Find where the given text appears and provide that cell's center as [x, y] coordinate. 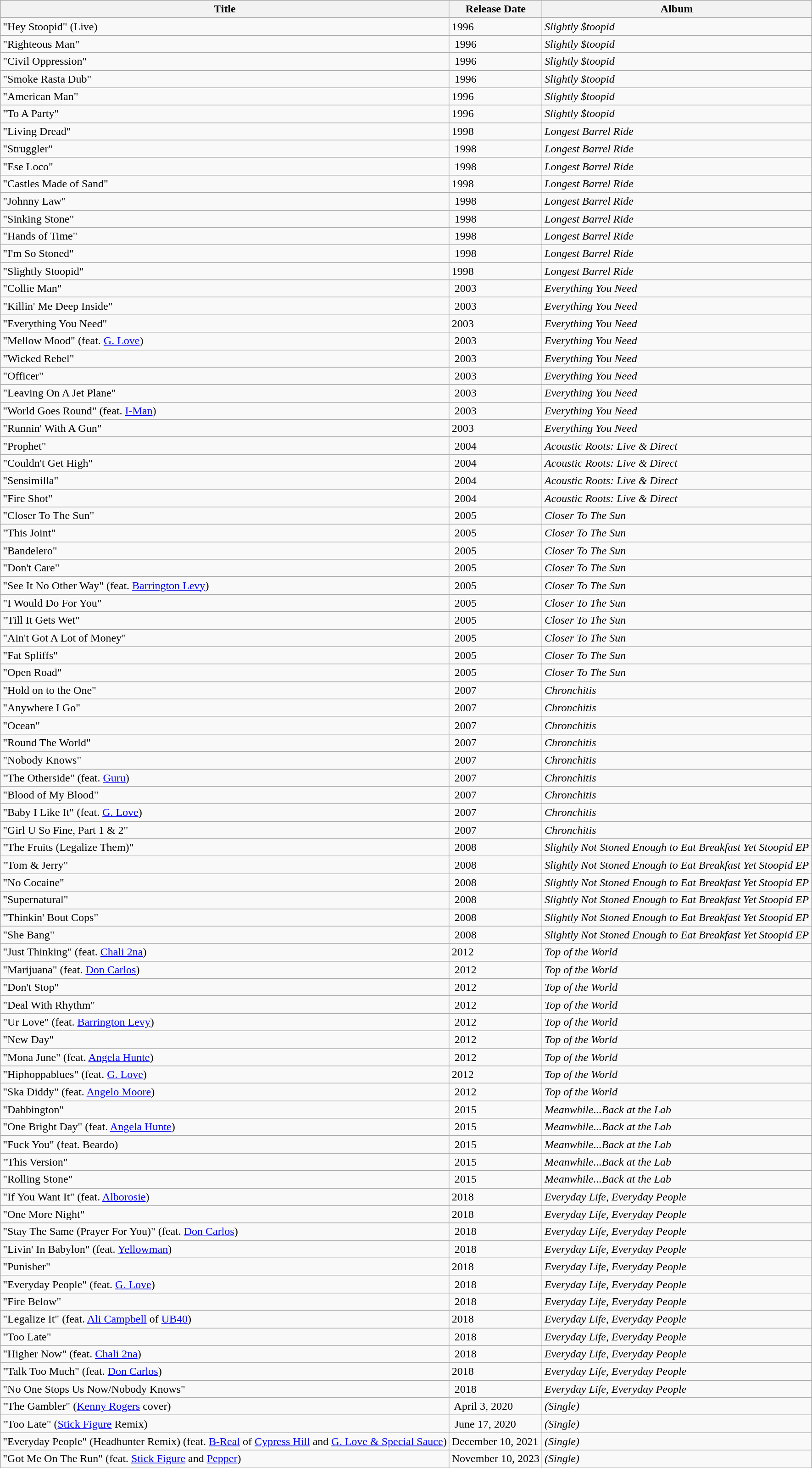
"This Version" [225, 1162]
"Till It Gets Wet" [225, 620]
"Stay The Same (Prayer For You)" (feat. Don Carlos) [225, 1232]
"Ese Loco" [225, 166]
"Sensimilla" [225, 480]
"One More Night" [225, 1214]
"Dabbington" [225, 1110]
"Livin' In Babylon" (feat. Yellowman) [225, 1249]
"See It No Other Way" (feat. Barrington Levy) [225, 586]
"Sinking Stone" [225, 219]
"Punisher" [225, 1267]
"Ocean" [225, 725]
"Talk Too Much" (feat. Don Carlos) [225, 1372]
"I Would Do For You" [225, 603]
"Legalize It" (feat. Ali Campbell of UB40) [225, 1319]
"Girl U So Fine, Part 1 & 2" [225, 830]
"Blood of My Blood" [225, 795]
"No Cocaine" [225, 882]
"This Joint" [225, 533]
"Tom & Jerry" [225, 865]
"World Goes Round" (feat. I-Man) [225, 411]
"Struggler" [225, 149]
"Got Me On The Run" (feat. Stick Figure and Pepper) [225, 1459]
"The Otherside" (feat. Guru) [225, 778]
Title [225, 9]
"Collie Man" [225, 289]
Release Date [495, 9]
"Open Road" [225, 673]
"Too Late" [225, 1337]
"Civil Oppression" [225, 61]
November 10, 2023 [495, 1459]
"Leaving On A Jet Plane" [225, 393]
June 17, 2020 [495, 1424]
"Mona June" (feat. Angela Hunte) [225, 1057]
"Officer" [225, 376]
"Hold on to the One" [225, 690]
"Nobody Knows" [225, 760]
"Hands of Time" [225, 236]
"Ain't Got A Lot of Money" [225, 638]
"To A Party" [225, 114]
"Too Late" (Stick Figure Remix) [225, 1424]
"Bandelero" [225, 551]
"If You Want It" (feat. Alborosie) [225, 1197]
"The Fruits (Legalize Them)" [225, 848]
"Couldn't Get High" [225, 463]
"The Gambler" (Kenny Rogers cover) [225, 1407]
"She Bang" [225, 935]
"New Day" [225, 1039]
"Everyday People" (Headhunter Remix) (feat. B-Real of Cypress Hill and G. Love & Special Sauce) [225, 1441]
"Wicked Rebel" [225, 358]
"Don't Care" [225, 568]
"Marijuana" (feat. Don Carlos) [225, 970]
"Anywhere I Go" [225, 708]
Album [677, 9]
"Living Dread" [225, 131]
"Mellow Mood" (feat. G. Love) [225, 341]
"Slightly Stoopid" [225, 271]
"Supernatural" [225, 900]
"One Bright Day" (feat. Angela Hunte) [225, 1127]
"Everyday People" (feat. G. Love) [225, 1284]
"Fuck You" (feat. Beardo) [225, 1144]
"No One Stops Us Now/Nobody Knows" [225, 1389]
"Deal With Rhythm" [225, 1005]
"Hey Stoopid" (Live) [225, 27]
"Ska Diddy" (feat. Angelo Moore) [225, 1092]
December 10, 2021 [495, 1441]
"Just Thinking" (feat. Chali 2na) [225, 952]
"Fat Spliffs" [225, 655]
"Runnin' With A Gun" [225, 428]
"Prophet" [225, 446]
"Don't Stop" [225, 987]
"Baby I Like It" (feat. G. Love) [225, 813]
"Righteous Man" [225, 44]
"Closer To The Sun" [225, 516]
"Ur Love" (feat. Barrington Levy) [225, 1022]
"Killin' Me Deep Inside" [225, 306]
"Thinkin' Bout Cops" [225, 917]
"American Man" [225, 96]
"Johnny Law" [225, 201]
"Hiphoppablues" (feat. G. Love) [225, 1075]
"I'm So Stoned" [225, 254]
"Smoke Rasta Dub" [225, 79]
"Castles Made of Sand" [225, 184]
"Higher Now" (feat. Chali 2na) [225, 1354]
"Round The World" [225, 742]
"Rolling Stone" [225, 1179]
"Fire Below" [225, 1301]
April 3, 2020 [495, 1407]
"Fire Shot" [225, 498]
"Everything You Need" [225, 324]
